For the text-containing cell, return its midpoint in [x, y] coordinate format. 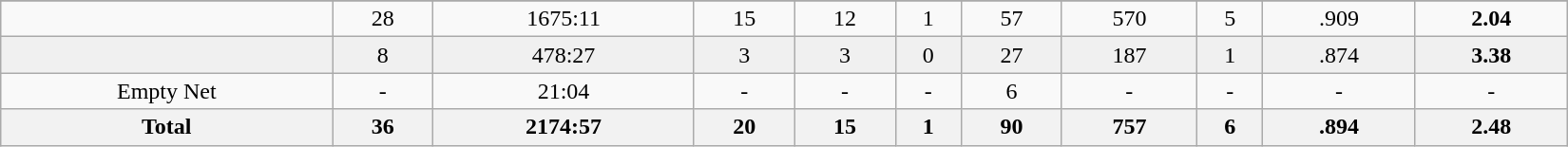
.874 [1339, 55]
Empty Net [167, 91]
2.04 [1491, 19]
36 [383, 127]
570 [1129, 19]
27 [1012, 55]
.894 [1339, 127]
0 [928, 55]
28 [383, 19]
3.38 [1491, 55]
1675:11 [564, 19]
2.48 [1491, 127]
12 [845, 19]
Total [167, 127]
90 [1012, 127]
187 [1129, 55]
478:27 [564, 55]
.909 [1339, 19]
20 [744, 127]
757 [1129, 127]
57 [1012, 19]
21:04 [564, 91]
8 [383, 55]
2174:57 [564, 127]
5 [1230, 19]
